Extract the (x, y) coordinate from the center of the cell holding the provided text.  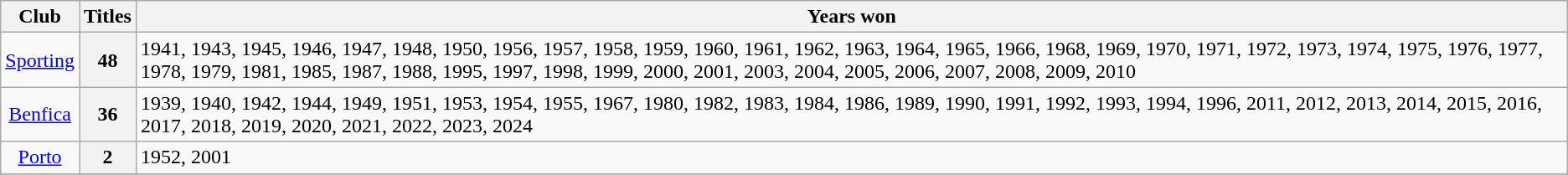
Sporting (40, 60)
Titles (107, 17)
36 (107, 114)
Porto (40, 157)
48 (107, 60)
Club (40, 17)
Years won (851, 17)
Benfica (40, 114)
2 (107, 157)
1952, 2001 (851, 157)
